From the cell containing the given text, extract its center point as [X, Y] coordinate. 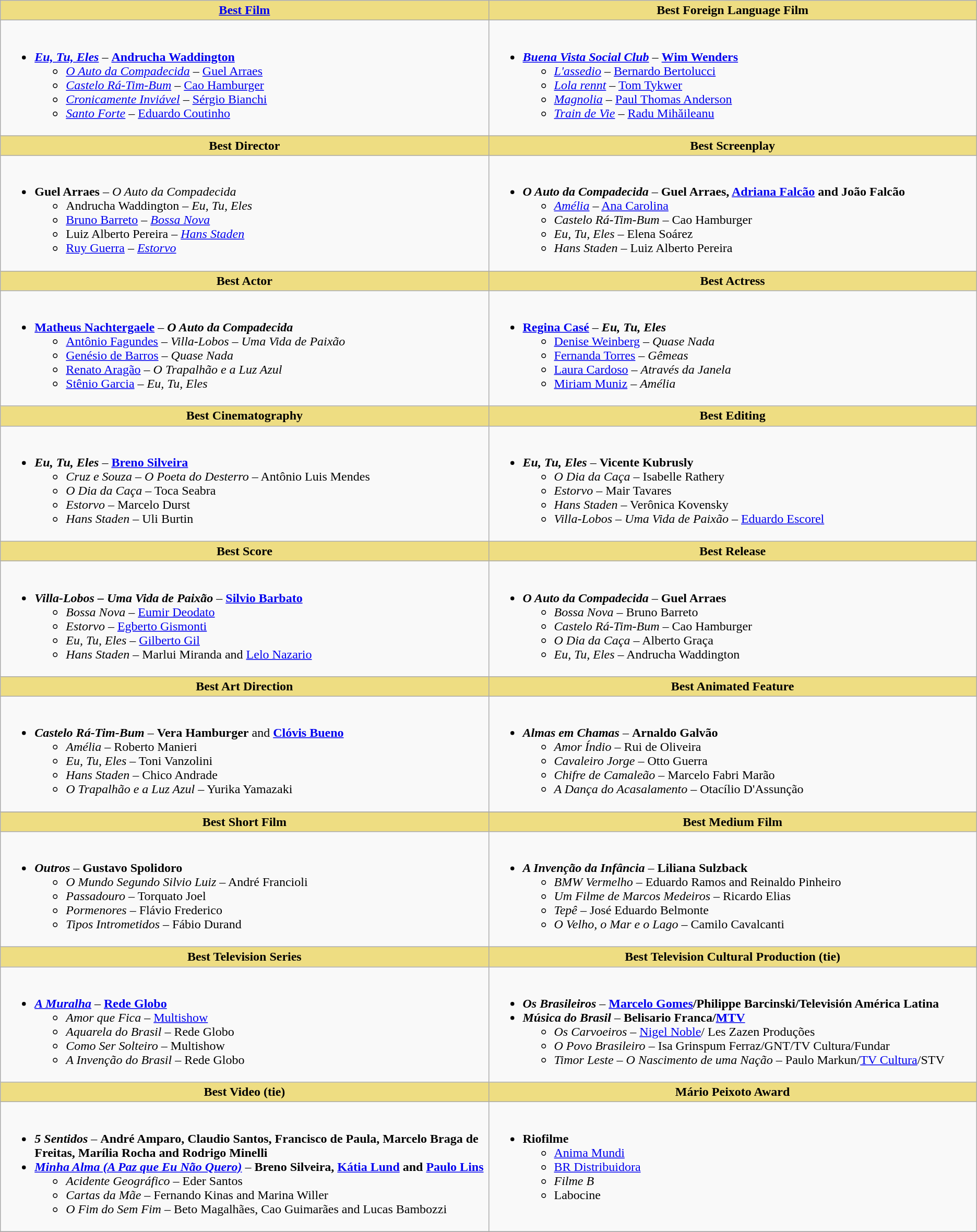
Mário Peixoto Award [733, 1092]
Best Medium Film [733, 822]
Best Actress [733, 281]
Best Television Series [244, 957]
Best Television Cultural Production (tie) [733, 957]
Regina Casé – Eu, Tu, ElesDenise Weinberg – Quase NadaFernanda Torres – GêmeasLaura Cardoso – Através da JanelaMiriam Muniz – Amélia [733, 349]
A Muralha – Rede GloboAmor que Fica – MultishowAquarela do Brasil – Rede GloboComo Ser Solteiro – MultishowA Invenção do Brasil – Rede Globo [244, 1025]
RiofilmeAnima MundiBR DistribuidoraFilme BLabocine [733, 1167]
Best Actor [244, 281]
Best Director [244, 146]
Best Video (tie) [244, 1092]
Best Short Film [244, 822]
Best Score [244, 551]
Best Foreign Language Film [733, 10]
Best Animated Feature [733, 686]
Guel Arraes – O Auto da CompadecidaAndrucha Waddington – Eu, Tu, ElesBruno Barreto – Bossa NovaLuiz Alberto Pereira – Hans StadenRuy Guerra – Estorvo [244, 213]
Best Film [244, 10]
Best Screenplay [733, 146]
Best Art Direction [244, 686]
Best Cinematography [244, 416]
Best Release [733, 551]
Best Editing [733, 416]
